Provide the [X, Y] coordinate of the cell's center where the given text is located.  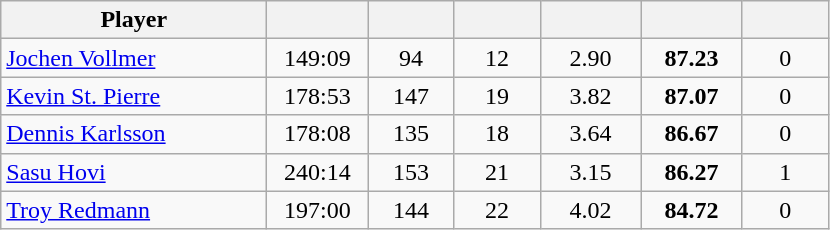
22 [497, 210]
87.07 [692, 96]
Troy Redmann [134, 210]
3.15 [590, 172]
84.72 [692, 210]
94 [411, 58]
144 [411, 210]
86.27 [692, 172]
Player [134, 20]
21 [497, 172]
3.64 [590, 134]
153 [411, 172]
Dennis Karlsson [134, 134]
178:08 [318, 134]
1 [785, 172]
2.90 [590, 58]
147 [411, 96]
178:53 [318, 96]
4.02 [590, 210]
240:14 [318, 172]
3.82 [590, 96]
86.67 [692, 134]
Jochen Vollmer [134, 58]
87.23 [692, 58]
Sasu Hovi [134, 172]
19 [497, 96]
197:00 [318, 210]
Kevin St. Pierre [134, 96]
18 [497, 134]
135 [411, 134]
12 [497, 58]
149:09 [318, 58]
